Capture the cell that displays the provided text and extract its [x, y] central coordinate. 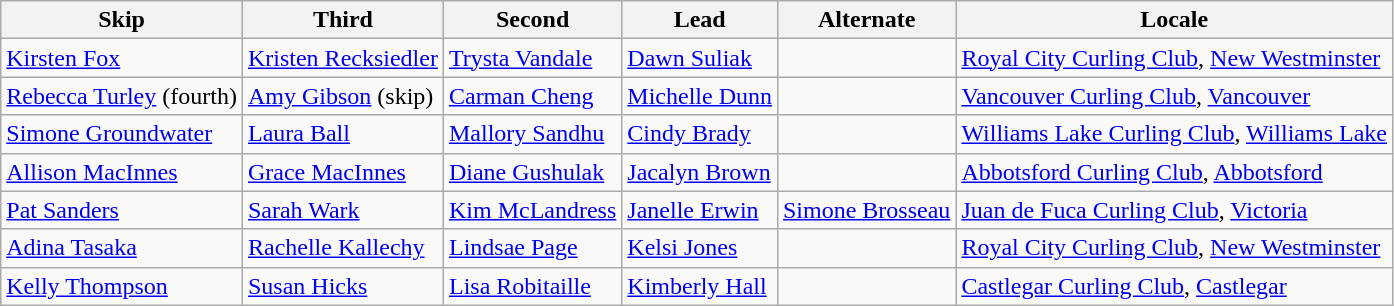
Mallory Sandhu [532, 134]
Grace MacInnes [342, 172]
Sarah Wark [342, 210]
Adina Tasaka [122, 248]
Simone Brosseau [866, 210]
Lisa Robitaille [532, 286]
Alternate [866, 20]
Laura Ball [342, 134]
Jacalyn Brown [700, 172]
Kim McLandress [532, 210]
Diane Gushulak [532, 172]
Amy Gibson (skip) [342, 96]
Michelle Dunn [700, 96]
Cindy Brady [700, 134]
Abbotsford Curling Club, Abbotsford [1174, 172]
Janelle Erwin [700, 210]
Pat Sanders [122, 210]
Trysta Vandale [532, 58]
Third [342, 20]
Dawn Suliak [700, 58]
Kirsten Fox [122, 58]
Rachelle Kallechy [342, 248]
Castlegar Curling Club, Castlegar [1174, 286]
Second [532, 20]
Kelsi Jones [700, 248]
Lead [700, 20]
Carman Cheng [532, 96]
Skip [122, 20]
Williams Lake Curling Club, Williams Lake [1174, 134]
Lindsae Page [532, 248]
Kristen Recksiedler [342, 58]
Susan Hicks [342, 286]
Kelly Thompson [122, 286]
Allison MacInnes [122, 172]
Vancouver Curling Club, Vancouver [1174, 96]
Juan de Fuca Curling Club, Victoria [1174, 210]
Simone Groundwater [122, 134]
Rebecca Turley (fourth) [122, 96]
Kimberly Hall [700, 286]
Locale [1174, 20]
